From the cell containing the given text, extract its center point as (x, y) coordinate. 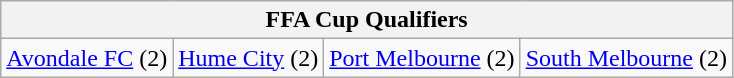
South Melbourne (2) (626, 58)
Port Melbourne (2) (422, 58)
Hume City (2) (248, 58)
Avondale FC (2) (87, 58)
FFA Cup Qualifiers (367, 20)
